Detect which cell encompasses the target text, then output its (x, y) center coordinate. 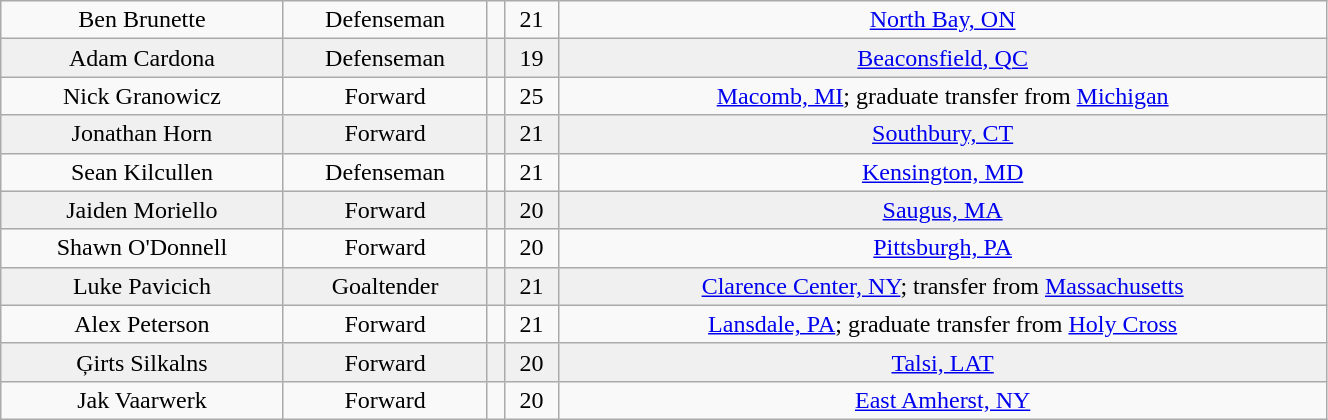
Jak Vaarwerk (142, 400)
Luke Pavicich (142, 286)
Beaconsfield, QC (943, 58)
Clarence Center, NY; transfer from Massachusetts (943, 286)
Nick Granowicz (142, 96)
Ģirts Silkalns (142, 362)
East Amherst, NY (943, 400)
Macomb, MI; graduate transfer from Michigan (943, 96)
Adam Cardona (142, 58)
Goaltender (385, 286)
Ben Brunette (142, 20)
Shawn O'Donnell (142, 248)
25 (532, 96)
North Bay, ON (943, 20)
Pittsburgh, PA (943, 248)
Jaiden Moriello (142, 210)
Lansdale, PA; graduate transfer from Holy Cross (943, 324)
Southbury, CT (943, 134)
Talsi, LAT (943, 362)
Kensington, MD (943, 172)
19 (532, 58)
Alex Peterson (142, 324)
Jonathan Horn (142, 134)
Saugus, MA (943, 210)
Sean Kilcullen (142, 172)
